From the cell containing the given text, extract its center point as [X, Y] coordinate. 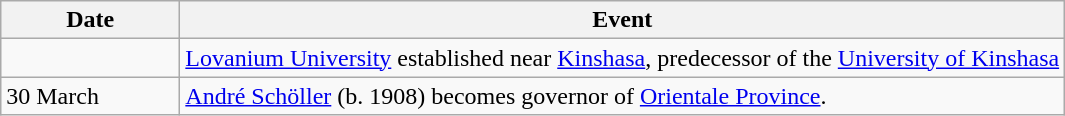
André Schöller (b. 1908) becomes governor of Orientale Province. [622, 96]
Event [622, 20]
30 March [90, 96]
Lovanium University established near Kinshasa, predecessor of the University of Kinshasa [622, 58]
Date [90, 20]
